Detect which cell encompasses the target text, then output its (X, Y) center coordinate. 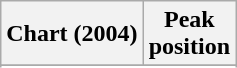
Peakposition (189, 34)
Chart (2004) (72, 34)
